Scan for the cell matching the given text and deliver its [x, y] coordinate at center. 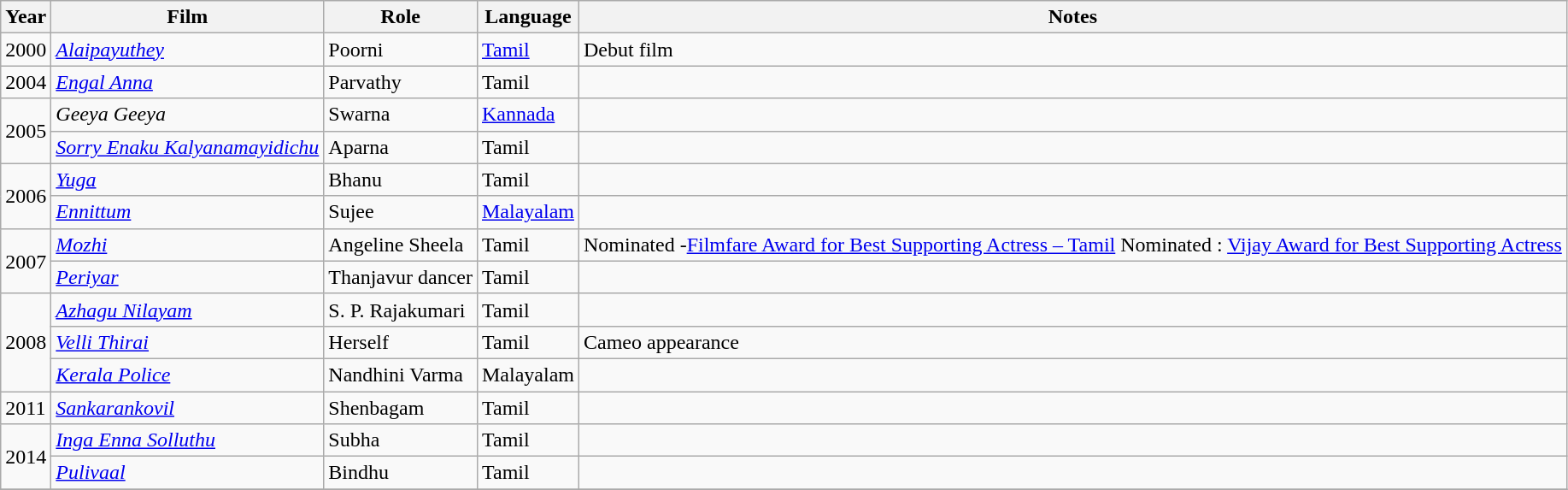
Nandhini Varma [401, 375]
Sankarankovil [188, 408]
Engal Anna [188, 82]
Language [528, 17]
Periyar [188, 277]
2007 [26, 261]
Sorry Enaku Kalyanamayidichu [188, 147]
Kerala Police [188, 375]
Geeya Geeya [188, 115]
2014 [26, 457]
Notes [1072, 17]
S. P. Rajakumari [401, 310]
Bhanu [401, 180]
2008 [26, 342]
Yuga [188, 180]
Bindhu [401, 473]
Thanjavur dancer [401, 277]
2004 [26, 82]
Kannada [528, 115]
Aparna [401, 147]
Role [401, 17]
Year [26, 17]
Angeline Sheela [401, 245]
Velli Thirai [188, 342]
2006 [26, 196]
Nominated -Filmfare Award for Best Supporting Actress – Tamil Nominated : Vijay Award for Best Supporting Actress [1072, 245]
Sujee [401, 212]
2000 [26, 50]
Inga Enna Solluthu [188, 440]
Ennittum [188, 212]
Pulivaal [188, 473]
Azhagu Nilayam [188, 310]
Shenbagam [401, 408]
2011 [26, 408]
Film [188, 17]
2005 [26, 131]
Parvathy [401, 82]
Cameo appearance [1072, 342]
Alaipayuthey [188, 50]
Debut film [1072, 50]
Herself [401, 342]
Swarna [401, 115]
Mozhi [188, 245]
Subha [401, 440]
Poorni [401, 50]
